Locate the cell with the specified text and output its [x, y] center coordinate. 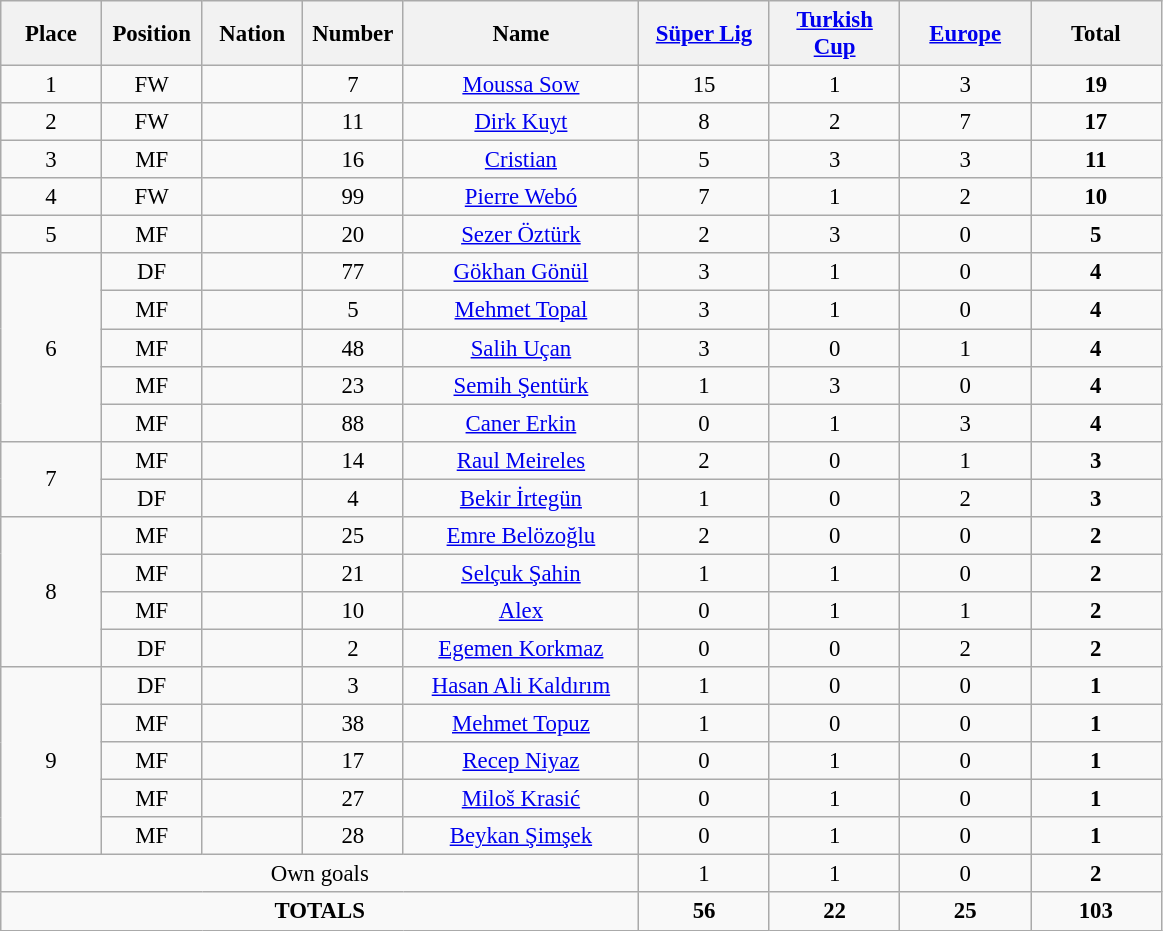
48 [354, 348]
6 [52, 348]
Turkish Cup [834, 34]
Caner Erkin [521, 423]
Alex [521, 611]
9 [52, 761]
28 [354, 836]
27 [354, 799]
Cristian [521, 160]
Sezer Öztürk [521, 235]
Name [521, 34]
14 [354, 460]
Raul Meireles [521, 460]
99 [354, 197]
Bekir İrtegün [521, 498]
77 [354, 273]
Number [354, 34]
21 [354, 573]
Mehmet Topal [521, 310]
23 [354, 385]
22 [834, 912]
38 [354, 724]
Semih Şentürk [521, 385]
Gökhan Gönül [521, 273]
Europe [966, 34]
Beykan Şimşek [521, 836]
Dirk Kuyt [521, 122]
20 [354, 235]
Own goals [320, 874]
19 [1096, 85]
Mehmet Topuz [521, 724]
16 [354, 160]
Hasan Ali Kaldırım [521, 686]
103 [1096, 912]
Emre Belözoğlu [521, 536]
Recep Niyaz [521, 761]
56 [704, 912]
Miloš Krasić [521, 799]
Süper Lig [704, 34]
Egemen Korkmaz [521, 648]
Selçuk Şahin [521, 573]
Position [152, 34]
Salih Uçan [521, 348]
15 [704, 85]
Place [52, 34]
Moussa Sow [521, 85]
Nation [252, 34]
Pierre Webó [521, 197]
TOTALS [320, 912]
88 [354, 423]
Total [1096, 34]
